Search for the cell housing the specified text and yield its (X, Y) center coordinate. 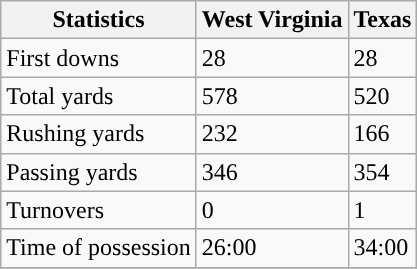
Rushing yards (99, 134)
166 (382, 134)
0 (272, 210)
578 (272, 96)
West Virginia (272, 20)
26:00 (272, 248)
Statistics (99, 20)
1 (382, 210)
232 (272, 134)
346 (272, 172)
Turnovers (99, 210)
34:00 (382, 248)
First downs (99, 58)
Time of possession (99, 248)
Passing yards (99, 172)
354 (382, 172)
520 (382, 96)
Texas (382, 20)
Total yards (99, 96)
